Pinpoint the cell where the given text exists, returning its (x, y) midpoint coordinate. 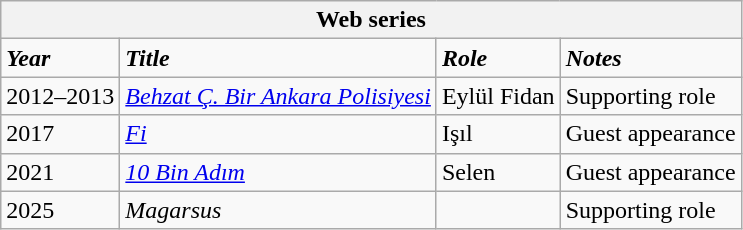
2012–2013 (60, 96)
10 Bin Adım (278, 172)
2017 (60, 134)
Fi (278, 134)
Notes (650, 58)
Behzat Ç. Bir Ankara Polisiyesi (278, 96)
Web series (371, 20)
Role (498, 58)
Selen (498, 172)
2025 (60, 210)
Title (278, 58)
Eylül Fidan (498, 96)
Işıl (498, 134)
2021 (60, 172)
Magarsus (278, 210)
Year (60, 58)
